Extract the (x, y) coordinate from the center of the cell holding the provided text.  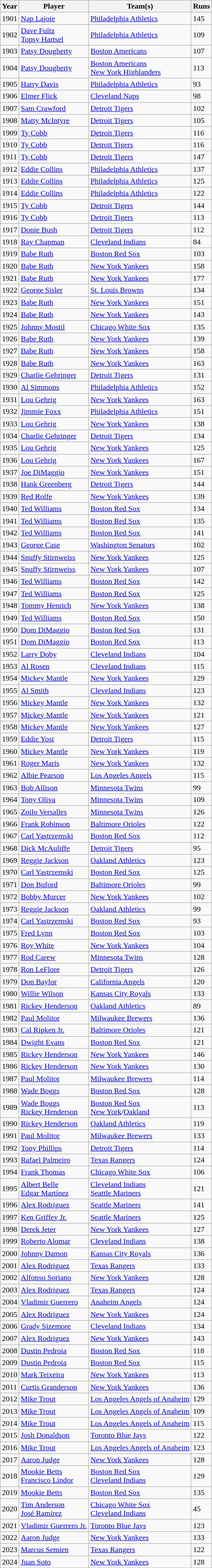
Juan Soto (54, 1562)
1929 (10, 375)
Fred Lynn (54, 933)
Al Rosen (54, 666)
Ray Chapman (54, 242)
1968 (10, 848)
Cal Ripken Jr. (54, 1030)
Roy White (54, 945)
2023 (10, 1550)
1942 (10, 533)
1904 (10, 68)
146 (201, 1054)
1986 (10, 1066)
1965 (10, 812)
1944 (10, 557)
1935 (10, 448)
1934 (10, 436)
Team(s) (140, 6)
Al Simmons (54, 387)
1962 (10, 776)
1945 (10, 569)
1987 (10, 1079)
120 (201, 982)
Elmer Flick (54, 96)
1963 (10, 788)
2018 (10, 1476)
1982 (10, 1018)
1927 (10, 351)
1918 (10, 242)
1913 (10, 181)
1971 (10, 885)
1961 (10, 763)
Larry Doby (54, 654)
Dwight Evans (54, 1042)
1932 (10, 412)
1950 (10, 630)
2021 (10, 1525)
2024 (10, 1562)
Don Buford (54, 885)
Roger Maris (54, 763)
Ken Griffey Jr. (54, 1217)
2011 (10, 1387)
2001 (10, 1266)
Washington Senators (140, 545)
1988 (10, 1091)
2020 (10, 1509)
1999 (10, 1241)
Grady Sizemore (54, 1326)
1953 (10, 666)
1940 (10, 509)
1910 (10, 145)
Boston Americans (140, 51)
Nap Lajoie (54, 18)
1941 (10, 521)
Bob Allison (54, 788)
2007 (10, 1338)
1952 (10, 654)
1926 (10, 339)
1917 (10, 230)
1931 (10, 400)
1995 (10, 1189)
89 (201, 1006)
1925 (10, 327)
Johnny Mostil (54, 327)
1991 (10, 1136)
1912 (10, 169)
2017 (10, 1460)
Derek Jeter (54, 1229)
Dave FultzTopsy Hartsel (54, 35)
Don Baylor (54, 982)
2004 (10, 1302)
1933 (10, 424)
84 (201, 242)
2003 (10, 1290)
1967 (10, 836)
George Case (54, 545)
2000 (10, 1254)
Frank Robinson (54, 824)
1977 (10, 957)
1951 (10, 642)
1903 (10, 51)
Wade BoggsRickey Henderson (54, 1107)
Tony Oliva (54, 800)
2008 (10, 1351)
1975 (10, 933)
2022 (10, 1537)
1970 (10, 872)
1916 (10, 218)
Marcus Semien (54, 1550)
1976 (10, 945)
Vladimir Guerrero Jr. (54, 1525)
2012 (10, 1399)
1954 (10, 678)
1955 (10, 690)
1901 (10, 18)
Tony Phillips (54, 1148)
Hank Greenberg (54, 484)
Willie Wilson (54, 994)
1957 (10, 715)
Boston Red SoxNew York/Oakland (140, 1107)
1983 (10, 1030)
1978 (10, 970)
2019 (10, 1492)
1972 (10, 897)
1996 (10, 1205)
145 (201, 18)
Johnny Damon (54, 1254)
Harry Davis (54, 84)
1928 (10, 363)
1984 (10, 1042)
Zoilo Versalles (54, 812)
1949 (10, 618)
1936 (10, 460)
1994 (10, 1172)
1985 (10, 1054)
130 (201, 1066)
Tim AndersonJosé Ramírez (54, 1509)
St. Louis Browns (140, 290)
1997 (10, 1217)
150 (201, 618)
137 (201, 169)
Matty McIntyre (54, 120)
Cleveland Naps (140, 96)
Tommy Henrich (54, 606)
2009 (10, 1363)
Donie Bush (54, 230)
2005 (10, 1314)
2013 (10, 1411)
Ron LeFlore (54, 970)
1914 (10, 193)
147 (201, 157)
California Angels (140, 982)
1960 (10, 751)
Runs (201, 6)
1915 (10, 206)
1907 (10, 108)
1938 (10, 484)
Los Angeles Angels (140, 776)
118 (201, 1351)
Red Rolfe (54, 496)
Frank Thomas (54, 1172)
1946 (10, 582)
Chicago White SoxCleveland Indians (140, 1509)
Mookie Betts (54, 1492)
Anaheim Angels (140, 1302)
Al Smith (54, 690)
Rafael Palmeiro (54, 1160)
1911 (10, 157)
Wade Boggs (54, 1091)
1906 (10, 96)
1993 (10, 1160)
95 (201, 848)
Boston AmericansNew York Highlanders (140, 68)
152 (201, 387)
1919 (10, 254)
1922 (10, 290)
1989 (10, 1107)
2010 (10, 1375)
Boston Red SoxCleveland Indians (140, 1476)
Vladimir Guerrero (54, 1302)
1939 (10, 496)
1969 (10, 860)
Curtis Granderson (54, 1387)
1956 (10, 703)
1923 (10, 302)
106 (201, 1172)
1924 (10, 314)
98 (201, 96)
1973 (10, 909)
Mookie BettsFrancisco Lindor (54, 1476)
Roberto Alomar (54, 1241)
Cleveland IndiansSeattle Mariners (140, 1189)
1920 (10, 266)
1948 (10, 606)
2014 (10, 1423)
Alfonso Soriano (54, 1278)
1990 (10, 1124)
1905 (10, 84)
1909 (10, 133)
1959 (10, 739)
1992 (10, 1148)
1966 (10, 824)
George Sisler (54, 290)
Player (54, 6)
177 (201, 278)
2002 (10, 1278)
1958 (10, 727)
2015 (10, 1435)
Year (10, 6)
1981 (10, 1006)
1974 (10, 921)
105 (201, 120)
1937 (10, 472)
Josh Donaldson (54, 1435)
1921 (10, 278)
1964 (10, 800)
1998 (10, 1229)
Sam Crawford (54, 108)
1980 (10, 994)
Joe DiMaggio (54, 472)
Rod Carew (54, 957)
142 (201, 582)
1979 (10, 982)
2006 (10, 1326)
Albert BelleEdgar Martínez (54, 1189)
Bobby Murcer (54, 897)
Eddie Yost (54, 739)
1930 (10, 387)
Albie Pearson (54, 776)
45 (201, 1509)
Jimmie Foxx (54, 412)
1902 (10, 35)
2016 (10, 1448)
1908 (10, 120)
Dick McAuliffe (54, 848)
Mark Teixeira (54, 1375)
1943 (10, 545)
167 (201, 460)
1947 (10, 594)
